For the text-containing cell, return its midpoint in (X, Y) coordinate format. 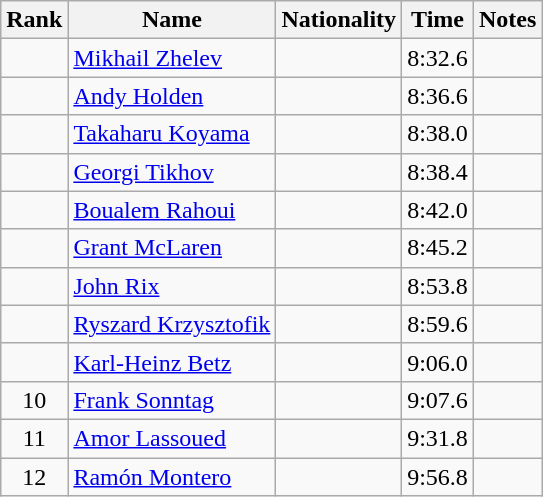
8:38.4 (438, 172)
11 (34, 438)
Takaharu Koyama (172, 134)
8:36.6 (438, 96)
8:38.0 (438, 134)
Rank (34, 20)
Mikhail Zhelev (172, 58)
12 (34, 477)
8:45.2 (438, 248)
8:59.6 (438, 324)
8:53.8 (438, 286)
8:32.6 (438, 58)
Nationality (339, 20)
Karl-Heinz Betz (172, 362)
Frank Sonntag (172, 400)
9:07.6 (438, 400)
Andy Holden (172, 96)
Boualem Rahoui (172, 210)
Notes (507, 20)
Amor Lassoued (172, 438)
Ramón Montero (172, 477)
8:42.0 (438, 210)
9:06.0 (438, 362)
Grant McLaren (172, 248)
John Rix (172, 286)
9:56.8 (438, 477)
Ryszard Krzysztofik (172, 324)
10 (34, 400)
Time (438, 20)
Name (172, 20)
9:31.8 (438, 438)
Georgi Tikhov (172, 172)
